Provide the [X, Y] coordinate of the cell's center where the given text is located.  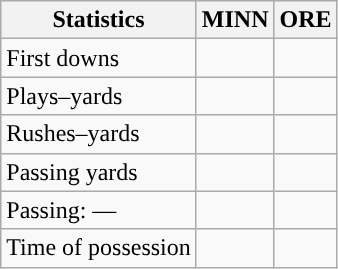
MINN [235, 20]
Passing yards [99, 172]
First downs [99, 58]
Passing: –– [99, 210]
Time of possession [99, 248]
Statistics [99, 20]
Rushes–yards [99, 134]
ORE [306, 20]
Plays–yards [99, 96]
